For the text-containing cell, return its midpoint in (X, Y) coordinate format. 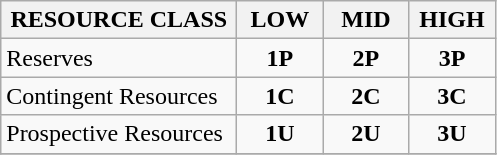
3P (452, 58)
Reserves (119, 58)
Contingent Resources (119, 96)
2C (366, 96)
MID (366, 20)
LOW (280, 20)
2P (366, 58)
1C (280, 96)
HIGH (452, 20)
1U (280, 134)
3C (452, 96)
Prospective Resources (119, 134)
2U (366, 134)
RESOURCE CLASS (119, 20)
3U (452, 134)
1P (280, 58)
